Determine the (X, Y) coordinate at the center of the cell enclosing the given text.  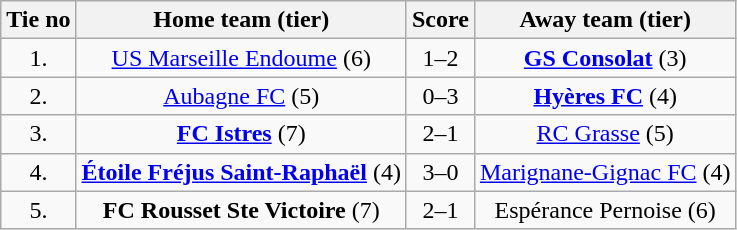
Étoile Fréjus Saint-Raphaël (4) (241, 172)
2. (38, 96)
5. (38, 210)
Home team (tier) (241, 20)
Tie no (38, 20)
1. (38, 58)
GS Consolat (3) (605, 58)
3–0 (440, 172)
1–2 (440, 58)
Hyères FC (4) (605, 96)
Marignane-Gignac FC (4) (605, 172)
Score (440, 20)
Aubagne FC (5) (241, 96)
3. (38, 134)
US Marseille Endoume (6) (241, 58)
Espérance Pernoise (6) (605, 210)
FC Istres (7) (241, 134)
RC Grasse (5) (605, 134)
Away team (tier) (605, 20)
4. (38, 172)
FC Rousset Ste Victoire (7) (241, 210)
0–3 (440, 96)
